Find where the given text appears and provide that cell's center as (X, Y) coordinate. 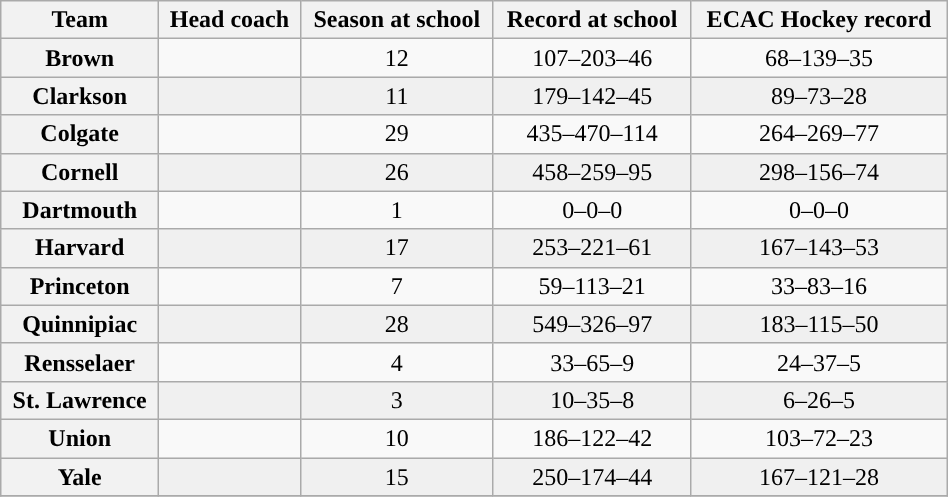
4 (396, 362)
264–269–77 (819, 134)
167–121–28 (819, 477)
Colgate (80, 134)
Rensselaer (80, 362)
11 (396, 96)
Union (80, 438)
Head coach (230, 20)
7 (396, 286)
3 (396, 400)
Cornell (80, 172)
59–113–21 (592, 286)
26 (396, 172)
167–143–53 (819, 248)
Harvard (80, 248)
15 (396, 477)
28 (396, 324)
ECAC Hockey record (819, 20)
Record at school (592, 20)
Brown (80, 58)
183–115–50 (819, 324)
Princeton (80, 286)
68–139–35 (819, 58)
298–156–74 (819, 172)
33–83–16 (819, 286)
1 (396, 210)
St. Lawrence (80, 400)
107–203–46 (592, 58)
10–35–8 (592, 400)
Season at school (396, 20)
458–259–95 (592, 172)
549–326–97 (592, 324)
186–122–42 (592, 438)
Clarkson (80, 96)
103–72–23 (819, 438)
Yale (80, 477)
89–73–28 (819, 96)
12 (396, 58)
17 (396, 248)
Quinnipiac (80, 324)
10 (396, 438)
Dartmouth (80, 210)
29 (396, 134)
6–26–5 (819, 400)
Team (80, 20)
435–470–114 (592, 134)
253–221–61 (592, 248)
250–174–44 (592, 477)
33–65–9 (592, 362)
179–142–45 (592, 96)
24–37–5 (819, 362)
